Pinpoint the cell where the given text exists, returning its (x, y) midpoint coordinate. 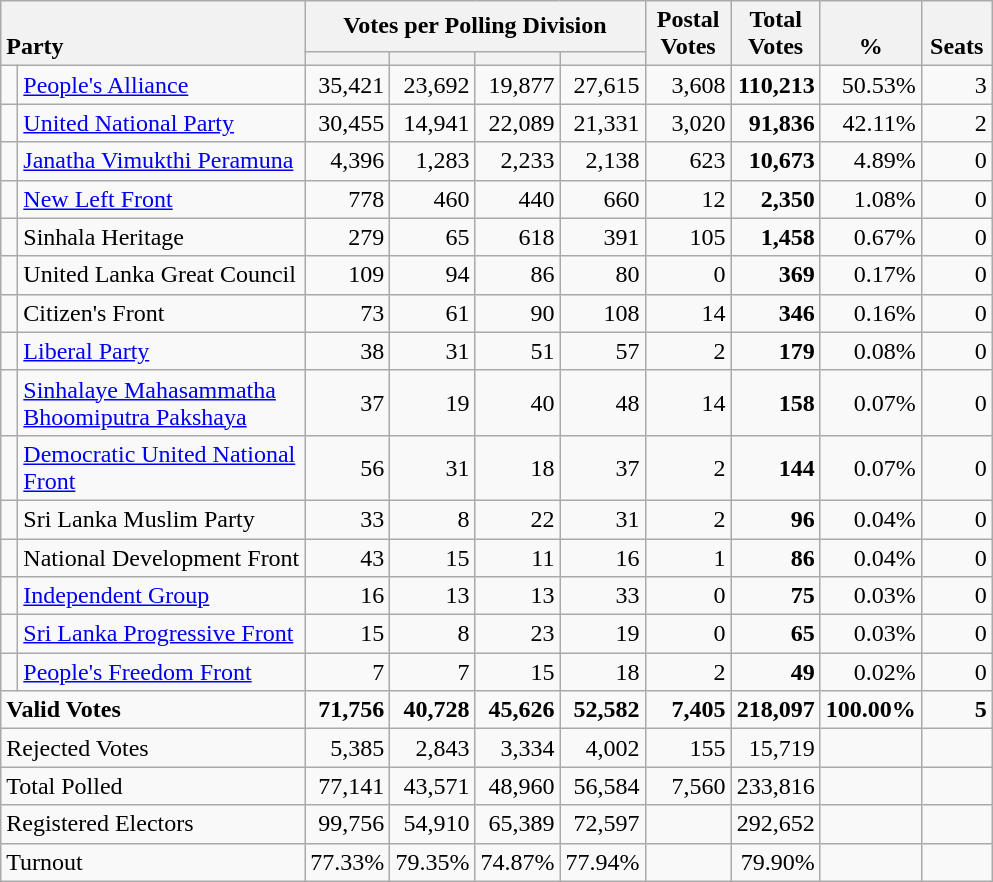
79.90% (776, 862)
48 (602, 402)
77.33% (348, 862)
179 (776, 351)
27,615 (602, 85)
105 (688, 237)
New Left Front (162, 199)
2,350 (776, 199)
United National Party (162, 123)
52,582 (602, 710)
346 (776, 313)
49 (776, 672)
218,097 (776, 710)
110,213 (776, 85)
Janatha Vimukthi Peramuna (162, 161)
Rejected Votes (153, 748)
23,692 (432, 85)
45,626 (518, 710)
109 (348, 275)
United Lanka Great Council (162, 275)
155 (688, 748)
94 (432, 275)
Independent Group (162, 596)
5,385 (348, 748)
3,020 (688, 123)
391 (602, 237)
22,089 (518, 123)
618 (518, 237)
7,405 (688, 710)
4.89% (870, 161)
54,910 (432, 824)
79.35% (432, 862)
48,960 (518, 786)
5 (956, 710)
0.08% (870, 351)
2,843 (432, 748)
0.67% (870, 237)
Total Votes (776, 34)
Registered Electors (153, 824)
14,941 (432, 123)
57 (602, 351)
1,458 (776, 237)
2,233 (518, 161)
91,836 (776, 123)
Votes per Polling Division (475, 26)
PostalVotes (688, 34)
23 (518, 634)
99,756 (348, 824)
Turnout (153, 862)
144 (776, 468)
22 (518, 519)
38 (348, 351)
0.02% (870, 672)
778 (348, 199)
40 (518, 402)
Democratic United NationalFront (162, 468)
0.16% (870, 313)
158 (776, 402)
4,002 (602, 748)
1 (688, 557)
10,673 (776, 161)
12 (688, 199)
42.11% (870, 123)
People's Alliance (162, 85)
65,389 (518, 824)
Sinhalaye MahasammathaBhoomiputra Pakshaya (162, 402)
77,141 (348, 786)
Total Polled (153, 786)
108 (602, 313)
Sinhala Heritage (162, 237)
Party (153, 34)
30,455 (348, 123)
3 (956, 85)
51 (518, 351)
1.08% (870, 199)
90 (518, 313)
440 (518, 199)
% (870, 34)
0.17% (870, 275)
56,584 (602, 786)
15,719 (776, 748)
2,138 (602, 161)
35,421 (348, 85)
233,816 (776, 786)
73 (348, 313)
40,728 (432, 710)
660 (602, 199)
623 (688, 161)
Sri Lanka Progressive Front (162, 634)
43,571 (432, 786)
369 (776, 275)
96 (776, 519)
Citizen's Front (162, 313)
4,396 (348, 161)
80 (602, 275)
71,756 (348, 710)
61 (432, 313)
43 (348, 557)
National Development Front (162, 557)
50.53% (870, 85)
21,331 (602, 123)
74.87% (518, 862)
3,334 (518, 748)
56 (348, 468)
Sri Lanka Muslim Party (162, 519)
Valid Votes (153, 710)
1,283 (432, 161)
Seats (956, 34)
3,608 (688, 85)
77.94% (602, 862)
11 (518, 557)
75 (776, 596)
279 (348, 237)
460 (432, 199)
292,652 (776, 824)
19,877 (518, 85)
Liberal Party (162, 351)
7,560 (688, 786)
100.00% (870, 710)
People's Freedom Front (162, 672)
72,597 (602, 824)
